For the text-containing cell, return its midpoint in [x, y] coordinate format. 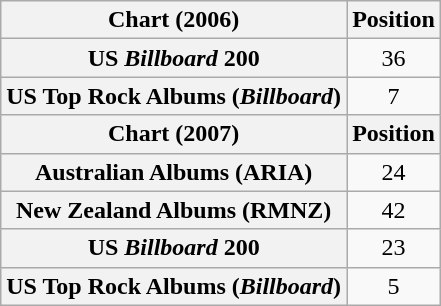
Chart (2006) [174, 20]
7 [394, 96]
Chart (2007) [174, 134]
New Zealand Albums (RMNZ) [174, 210]
24 [394, 172]
42 [394, 210]
23 [394, 248]
5 [394, 286]
Australian Albums (ARIA) [174, 172]
36 [394, 58]
